From the cell containing the given text, extract its center point as [X, Y] coordinate. 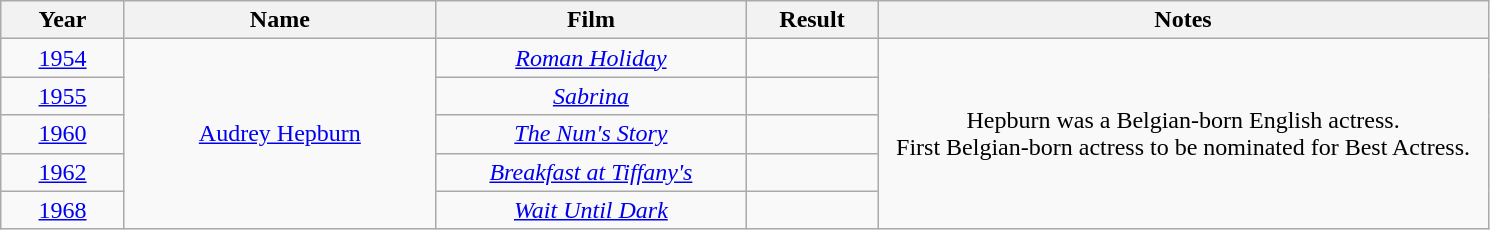
Sabrina [590, 96]
1955 [63, 96]
The Nun's Story [590, 134]
Hepburn was a Belgian-born English actress. First Belgian-born actress to be nominated for Best Actress. [1184, 134]
1954 [63, 58]
Year [63, 20]
1960 [63, 134]
Audrey Hepburn [280, 134]
1968 [63, 210]
Roman Holiday [590, 58]
Breakfast at Tiffany's [590, 172]
Result [812, 20]
Notes [1184, 20]
Film [590, 20]
Name [280, 20]
Wait Until Dark [590, 210]
1962 [63, 172]
